Capture the cell that displays the provided text and extract its (X, Y) central coordinate. 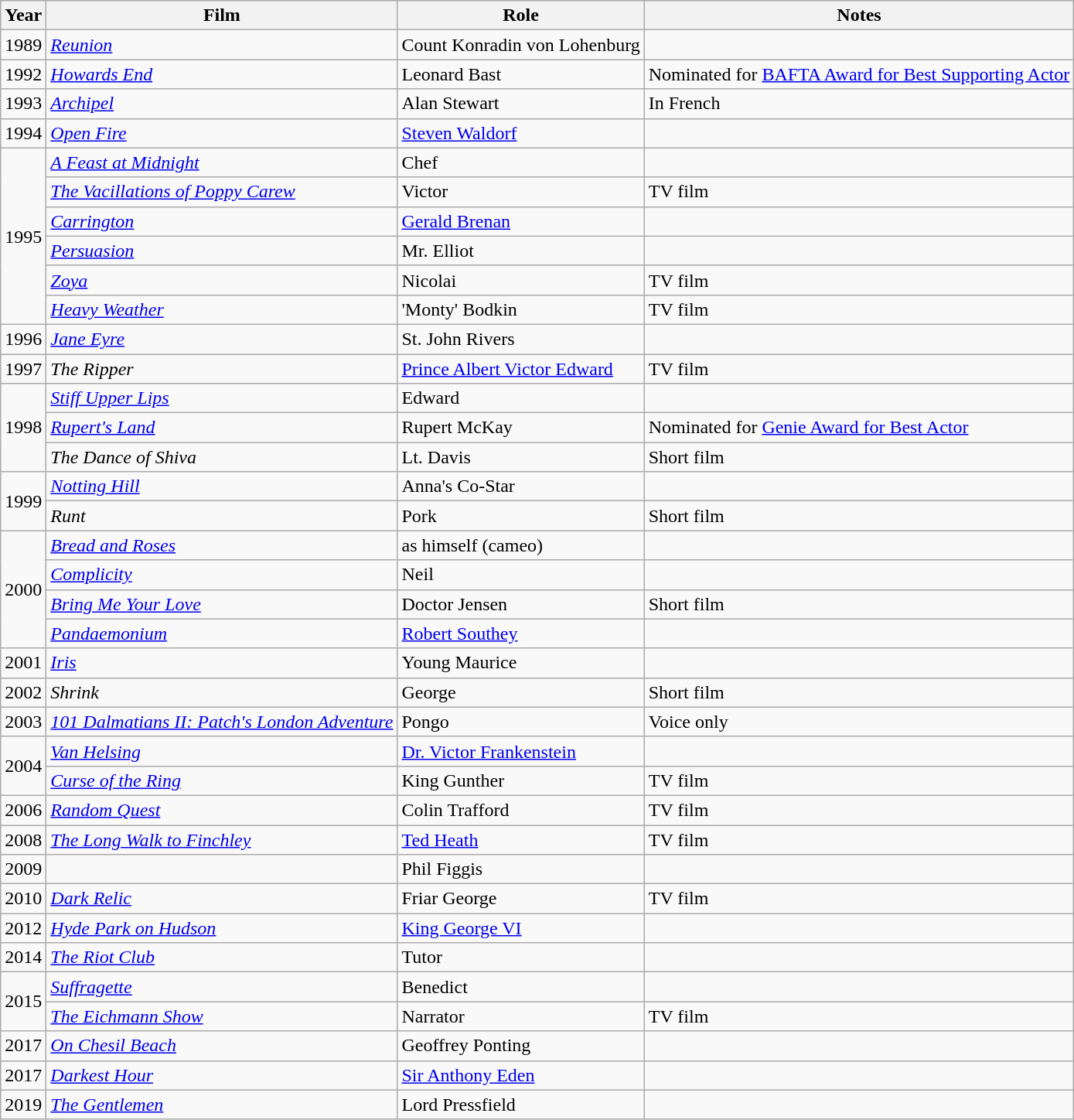
Role (521, 15)
Darkest Hour (222, 1075)
2015 (23, 1002)
Stiff Upper Lips (222, 398)
Van Helsing (222, 751)
Reunion (222, 45)
Geoffrey Ponting (521, 1046)
Edward (521, 398)
Zoya (222, 280)
Notes (859, 15)
Rupert McKay (521, 428)
2008 (23, 839)
as himself (cameo) (521, 545)
Gerald Brenan (521, 221)
Random Quest (222, 810)
Colin Trafford (521, 810)
Chef (521, 162)
Benedict (521, 987)
The Gentlemen (222, 1105)
Count Konradin von Lohenburg (521, 45)
Pork (521, 516)
2004 (23, 766)
Voice only (859, 722)
Young Maurice (521, 663)
1989 (23, 45)
Hyde Park on Hudson (222, 928)
Alan Stewart (521, 104)
Dr. Victor Frankenstein (521, 751)
Dark Relic (222, 899)
101 Dalmatians II: Patch's London Adventure (222, 722)
1994 (23, 133)
'Monty' Bodkin (521, 309)
Rupert's Land (222, 428)
Robert Southey (521, 633)
The Long Walk to Finchley (222, 839)
On Chesil Beach (222, 1046)
2012 (23, 928)
King George VI (521, 928)
Neil (521, 575)
Suffragette (222, 987)
Curse of the Ring (222, 780)
Complicity (222, 575)
Anna's Co-Star (521, 487)
Film (222, 15)
Notting Hill (222, 487)
Victor (521, 192)
Mr. Elliot (521, 251)
Persuasion (222, 251)
The Vacillations of Poppy Carew (222, 192)
1993 (23, 104)
1996 (23, 339)
Friar George (521, 899)
2014 (23, 958)
1995 (23, 236)
Heavy Weather (222, 309)
2001 (23, 663)
King Gunther (521, 780)
Bread and Roses (222, 545)
Prince Albert Victor Edward (521, 369)
Tutor (521, 958)
Ted Heath (521, 839)
Jane Eyre (222, 339)
Howards End (222, 74)
Nominated for BAFTA Award for Best Supporting Actor (859, 74)
1992 (23, 74)
The Dance of Shiva (222, 457)
2009 (23, 869)
The Ripper (222, 369)
2006 (23, 810)
Phil Figgis (521, 869)
2000 (23, 589)
Doctor Jensen (521, 604)
Pandaemonium (222, 633)
Narrator (521, 1016)
The Riot Club (222, 958)
2019 (23, 1105)
1999 (23, 501)
Lt. Davis (521, 457)
Iris (222, 663)
Nominated for Genie Award for Best Actor (859, 428)
St. John Rivers (521, 339)
George (521, 692)
Archipel (222, 104)
Carrington (222, 221)
Year (23, 15)
Lord Pressfield (521, 1105)
Runt (222, 516)
Pongo (521, 722)
Nicolai (521, 280)
2003 (23, 722)
1998 (23, 428)
The Eichmann Show (222, 1016)
1997 (23, 369)
Sir Anthony Eden (521, 1075)
Leonard Bast (521, 74)
2010 (23, 899)
Open Fire (222, 133)
2002 (23, 692)
Shrink (222, 692)
A Feast at Midnight (222, 162)
Bring Me Your Love (222, 604)
In French (859, 104)
Steven Waldorf (521, 133)
